Find where the given text appears and provide that cell's center as [x, y] coordinate. 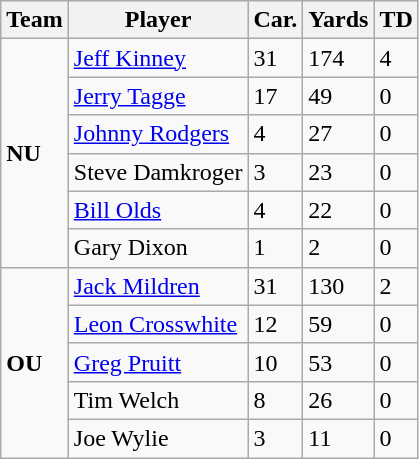
53 [338, 362]
17 [276, 96]
174 [338, 58]
Greg Pruitt [158, 362]
26 [338, 400]
NU [35, 153]
23 [338, 172]
OU [35, 362]
Gary Dixon [158, 248]
Player [158, 20]
1 [276, 248]
22 [338, 210]
Jerry Tagge [158, 96]
8 [276, 400]
TD [396, 20]
49 [338, 96]
Bill Olds [158, 210]
12 [276, 324]
Steve Damkroger [158, 172]
Joe Wylie [158, 438]
Car. [276, 20]
Yards [338, 20]
Tim Welch [158, 400]
27 [338, 134]
130 [338, 286]
11 [338, 438]
Jack Mildren [158, 286]
10 [276, 362]
Johnny Rodgers [158, 134]
Team [35, 20]
59 [338, 324]
Jeff Kinney [158, 58]
Leon Crosswhite [158, 324]
